Return [x, y] of the center of cell containing provided text 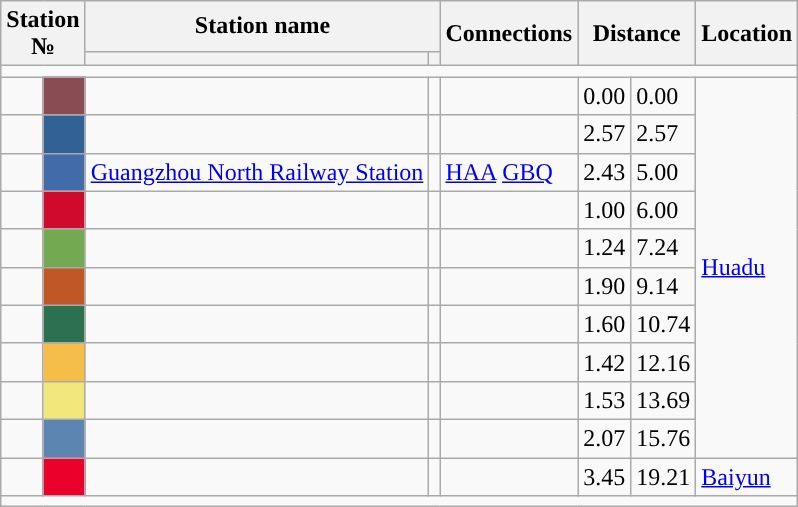
19.21 [664, 477]
13.69 [664, 400]
5.00 [664, 172]
Huadu [747, 268]
6.00 [664, 210]
Baiyun [747, 477]
2.07 [604, 438]
1.24 [604, 248]
2.43 [604, 172]
Connections [509, 34]
1.00 [604, 210]
1.53 [604, 400]
15.76 [664, 438]
10.74 [664, 324]
1.60 [604, 324]
12.16 [664, 362]
Distance [637, 34]
1.90 [604, 286]
1.42 [604, 362]
Location [747, 34]
Station№ [43, 34]
Guangzhou North Railway Station [257, 172]
Station name [262, 26]
9.14 [664, 286]
7.24 [664, 248]
HAA GBQ [509, 172]
3.45 [604, 477]
